Return [x, y] of the center of cell containing provided text 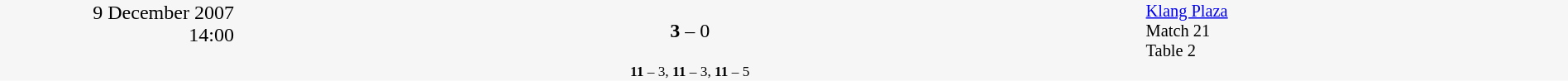
Klang PlazaMatch 21Table 2 [1356, 31]
11 – 3, 11 – 3, 11 – 5 [690, 71]
9 December 200714:00 [117, 40]
3 – 0 [690, 31]
